Determine the (x, y) coordinate at the center of the cell enclosing the given text.  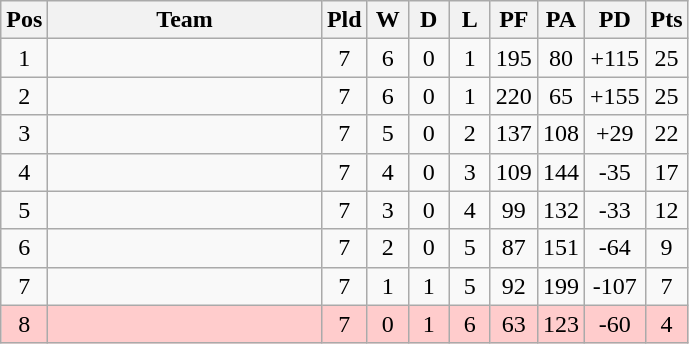
Pts (666, 20)
Pld (344, 20)
65 (560, 96)
W (388, 20)
199 (560, 286)
Pos (24, 20)
PF (514, 20)
D (428, 20)
+115 (614, 58)
9 (666, 248)
-35 (614, 172)
80 (560, 58)
17 (666, 172)
PD (614, 20)
137 (514, 134)
132 (560, 210)
+29 (614, 134)
92 (514, 286)
Team (185, 20)
8 (24, 324)
-60 (614, 324)
220 (514, 96)
-33 (614, 210)
PA (560, 20)
63 (514, 324)
L (470, 20)
123 (560, 324)
87 (514, 248)
99 (514, 210)
-107 (614, 286)
109 (514, 172)
22 (666, 134)
108 (560, 134)
-64 (614, 248)
12 (666, 210)
+155 (614, 96)
151 (560, 248)
195 (514, 58)
144 (560, 172)
